Return [x, y] of the center of cell containing provided text 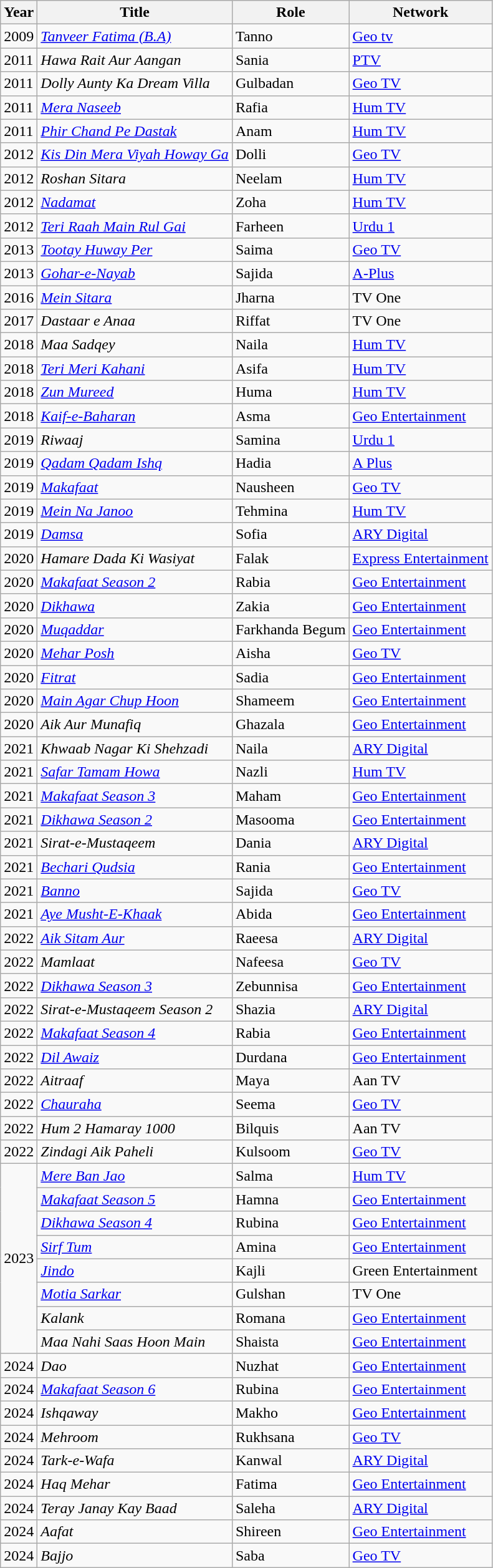
Falak [290, 558]
Bechari Qudsia [135, 867]
Sirat-e-Mustaqeem [135, 843]
Makafaat Season 2 [135, 582]
Mera Naseeb [135, 107]
Aik Aur Munafiq [135, 725]
Nafeesa [290, 962]
Green Entertainment [420, 1270]
Shaista [290, 1342]
Mein Na Janoo [135, 511]
Aafat [135, 1532]
Dikhawa [135, 606]
Hamare Dada Ki Wasiyat [135, 558]
Makafaat [135, 487]
Tootay Huway Per [135, 249]
Tark-e-Wafa [135, 1461]
Gulbadan [290, 84]
Neelam [290, 178]
Roshan Sitara [135, 178]
Hawa Rait Aur Aangan [135, 60]
Maya [290, 1081]
Chauraha [135, 1105]
Saleha [290, 1508]
2017 [19, 321]
Farheen [290, 226]
Damsa [135, 535]
Mehar Posh [135, 653]
Nadamat [135, 202]
Jindo [135, 1270]
Aisha [290, 653]
Nuzhat [290, 1365]
Mere Ban Jao [135, 1176]
Zun Mureed [135, 392]
Teri Meri Kahani [135, 369]
Teray Janay Kay Baad [135, 1508]
Dastaar e Anaa [135, 321]
Shazia [290, 1009]
Muqaddar [135, 629]
Nazli [290, 772]
Hum 2 Hamaray 1000 [135, 1128]
Makafaat Season 4 [135, 1033]
Title [135, 12]
Teri Raah Main Rul Gai [135, 226]
Dolli [290, 155]
Kulsoom [290, 1152]
A Plus [420, 463]
Zoha [290, 202]
Kaif-e-Baharan [135, 416]
Qadam Qadam Ishq [135, 463]
Rafia [290, 107]
Dao [135, 1365]
Bilquis [290, 1128]
Fitrat [135, 677]
Sania [290, 60]
Zindagi Aik Paheli [135, 1152]
Jharna [290, 298]
Maham [290, 796]
Tanno [290, 36]
Riffat [290, 321]
Maa Sadqey [135, 345]
Phir Chand Pe Dastak [135, 131]
Sadia [290, 677]
Makafaat Season 5 [135, 1199]
Ishqaway [135, 1413]
Dikhawa Season 2 [135, 820]
Zakia [290, 606]
Kajli [290, 1270]
Express Entertainment [420, 558]
Year [19, 12]
Riwaaj [135, 440]
Sirat-e-Mustaqeem Season 2 [135, 1009]
Ghazala [290, 725]
Hadia [290, 463]
Kis Din Mera Viyah Howay Ga [135, 155]
2016 [19, 298]
Samina [290, 440]
Huma [290, 392]
Mehroom [135, 1436]
Gohar-e-Nayab [135, 273]
Nausheen [290, 487]
Dikhawa Season 4 [135, 1223]
Makafaat Season 6 [135, 1389]
PTV [420, 60]
Rukhsana [290, 1436]
Kalank [135, 1318]
Mein Sitara [135, 298]
Amina [290, 1247]
Saba [290, 1556]
Seema [290, 1105]
Asifa [290, 369]
Saima [290, 249]
Abida [290, 914]
Network [420, 12]
Makafaat Season 3 [135, 796]
Khwaab Nagar Ki Shehzadi [135, 748]
Maa Nahi Saas Hoon Main [135, 1342]
Tehmina [290, 511]
Anam [290, 131]
Gulshan [290, 1294]
Aik Sitam Aur [135, 938]
Shireen [290, 1532]
2023 [19, 1259]
Aye Musht-E-Khaak [135, 914]
Role [290, 12]
Sofia [290, 535]
Safar Tamam Howa [135, 772]
Rania [290, 867]
Masooma [290, 820]
Hamna [290, 1199]
Dil Awaiz [135, 1057]
Dolly Aunty Ka Dream Villa [135, 84]
Aitraaf [135, 1081]
Zebunnisa [290, 985]
Dikhawa Season 3 [135, 985]
A-Plus [420, 273]
Mamlaat [135, 962]
2009 [19, 36]
Fatima [290, 1484]
Haq Mehar [135, 1484]
Salma [290, 1176]
Romana [290, 1318]
Dania [290, 843]
Tanveer Fatima (B.A) [135, 36]
Makho [290, 1413]
Shameem [290, 701]
Bajjo [135, 1556]
Main Agar Chup Hoon [135, 701]
Sirf Tum [135, 1247]
Asma [290, 416]
Farkhanda Begum [290, 629]
Banno [135, 891]
Kanwal [290, 1461]
Geo tv [420, 36]
Durdana [290, 1057]
Raeesa [290, 938]
Motia Sarkar [135, 1294]
